Locate the cell with the specified text and output its [x, y] center coordinate. 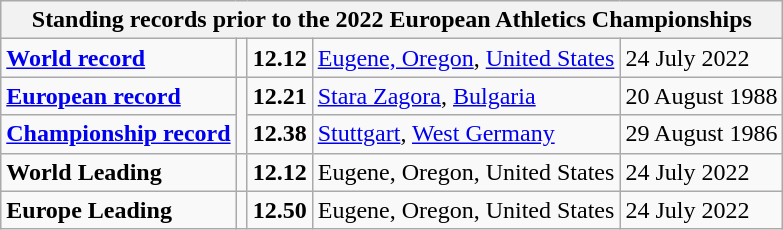
12.38 [280, 134]
12.21 [280, 96]
29 August 1986 [702, 134]
Europe Leading [118, 210]
20 August 1988 [702, 96]
Stuttgart, West Germany [466, 134]
Standing records prior to the 2022 European Athletics Championships [392, 20]
Stara Zagora, Bulgaria [466, 96]
European record [118, 96]
Championship record [118, 134]
World Leading [118, 172]
World record [118, 58]
12.50 [280, 210]
